From the cell containing the given text, extract its center point as [x, y] coordinate. 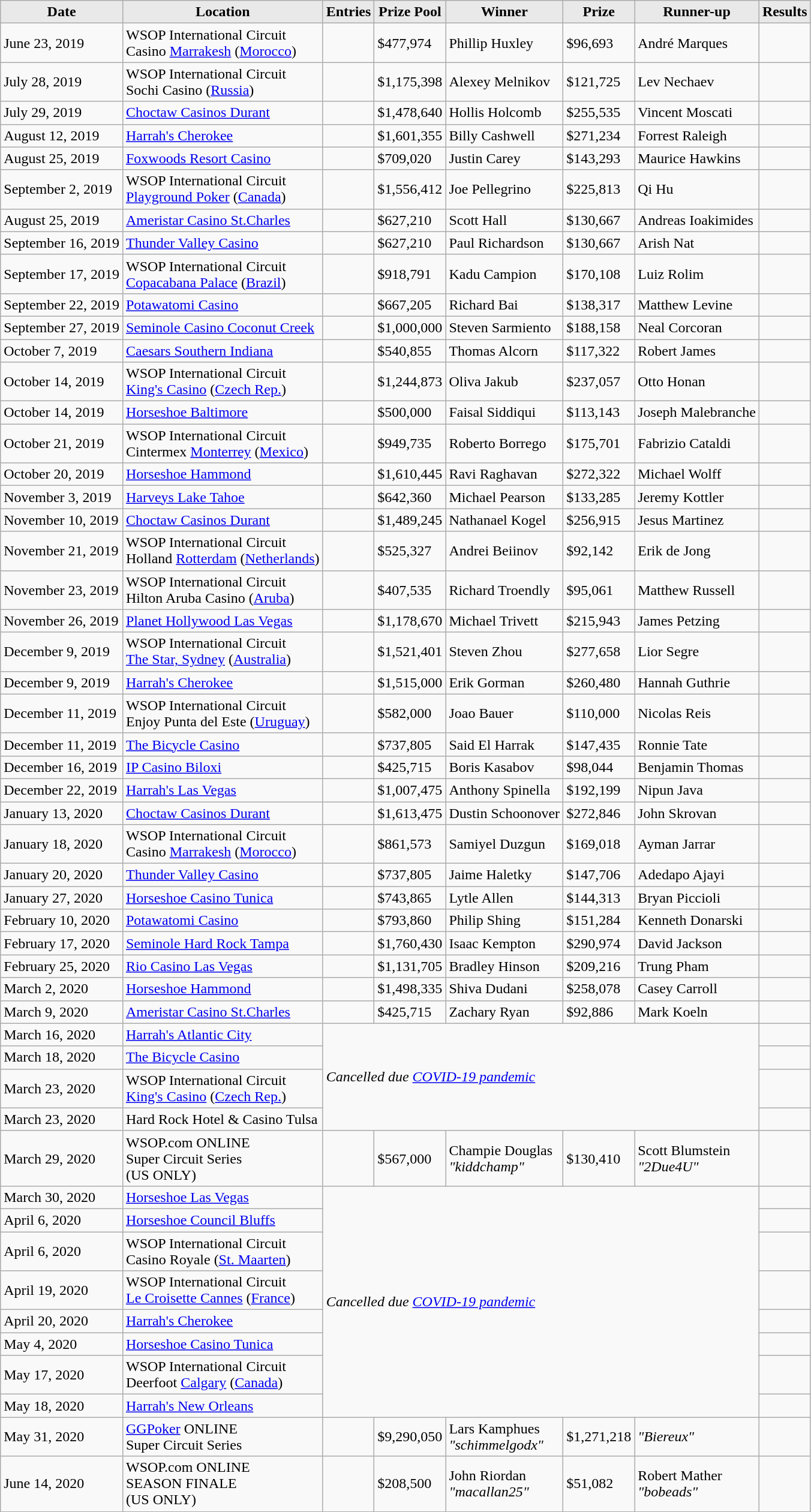
$208,500 [410, 1484]
$793,860 [410, 921]
Bryan Piccioli [697, 898]
Michael Pearson [504, 497]
Kadu Campion [504, 273]
Matthew Russell [697, 590]
$169,018 [599, 844]
Prize Pool [410, 12]
Horseshoe Council Bluffs [223, 1220]
WSOP International CircuitLe Croisette Cannes (France) [223, 1291]
Robert Mather"bobeads" [697, 1484]
James Petzing [697, 621]
$175,701 [599, 444]
Dustin Schoonover [504, 813]
$540,855 [410, 351]
$567,000 [410, 1158]
Horseshoe Baltimore [223, 413]
Michael Trivett [504, 621]
WSOP.com ONLINESEASON FINALE(US ONLY) [223, 1484]
$1,000,000 [410, 327]
May 4, 2020 [62, 1344]
Mark Koeln [697, 1012]
Harrah's Atlantic City [223, 1035]
$92,142 [599, 551]
$1,271,218 [599, 1437]
March 2, 2020 [62, 989]
$1,131,705 [410, 966]
$709,020 [410, 158]
$51,082 [599, 1484]
$1,556,412 [410, 190]
Jeremy Kottler [697, 497]
Runner-up [697, 12]
Arish Nat [697, 243]
WSOP International CircuitDeerfoot Calgary (Canada) [223, 1375]
Seminole Casino Coconut Creek [223, 327]
Lev Nechaev [697, 82]
Entries [349, 12]
$130,410 [599, 1158]
June 14, 2020 [62, 1484]
July 28, 2019 [62, 82]
Hard Rock Hotel & Casino Tulsa [223, 1119]
Winner [504, 12]
Foxwoods Resort Casino [223, 158]
Jesus Martinez [697, 520]
$143,293 [599, 158]
November 10, 2019 [62, 520]
$1,610,445 [410, 474]
$147,435 [599, 744]
WSOP International CircuitSochi Casino (Russia) [223, 82]
Rio Casino Las Vegas [223, 966]
Jaime Haletky [504, 875]
$215,943 [599, 621]
Joao Bauer [504, 714]
May 31, 2020 [62, 1437]
$477,974 [410, 43]
$1,489,245 [410, 520]
January 18, 2020 [62, 844]
Billy Cashwell [504, 136]
$96,693 [599, 43]
January 27, 2020 [62, 898]
Lior Segre [697, 651]
Thomas Alcorn [504, 351]
October 7, 2019 [62, 351]
Matthew Levine [697, 305]
WSOP International CircuitCopacabana Palace (Brazil) [223, 273]
September 17, 2019 [62, 273]
Harrah's New Orleans [223, 1406]
$667,205 [410, 305]
Said El Harrak [504, 744]
Caesars Southern Indiana [223, 351]
David Jackson [697, 943]
$1,601,355 [410, 136]
Luiz Rolim [697, 273]
Samiyel Duzgun [504, 844]
Faisal Siddiqui [504, 413]
Date [62, 12]
Oliva Jakub [504, 381]
November 26, 2019 [62, 621]
Joseph Malebranche [697, 413]
Shiva Dudani [504, 989]
Prize [599, 12]
Philip Shing [504, 921]
Richard Troendly [504, 590]
Qi Hu [697, 190]
November 21, 2019 [62, 551]
$255,535 [599, 113]
Harveys Lake Tahoe [223, 497]
$277,658 [599, 651]
April 19, 2020 [62, 1291]
WSOP.com ONLINESuper Circuit Series(US ONLY) [223, 1158]
WSOP International CircuitHolland Rotterdam (Netherlands) [223, 551]
Alexey Melnikov [504, 82]
February 10, 2020 [62, 921]
Paul Richardson [504, 243]
$260,480 [599, 683]
Hollis Holcomb [504, 113]
January 13, 2020 [62, 813]
$1,244,873 [410, 381]
$272,846 [599, 813]
Maurice Hawkins [697, 158]
Bradley Hinson [504, 966]
Harrah's Las Vegas [223, 790]
Neal Corcoran [697, 327]
$500,000 [410, 413]
André Marques [697, 43]
$918,791 [410, 273]
$133,285 [599, 497]
Vincent Moscati [697, 113]
IP Casino Biloxi [223, 767]
Nipun Java [697, 790]
Trung Pham [697, 966]
Champie Douglas"kiddchamp" [504, 1158]
$407,535 [410, 590]
$272,322 [599, 474]
Michael Wolff [697, 474]
$92,886 [599, 1012]
$98,044 [599, 767]
October 20, 2019 [62, 474]
Planet Hollywood Las Vegas [223, 621]
Otto Honan [697, 381]
Erik Gorman [504, 683]
WSOP International CircuitHilton Aruba Casino (Aruba) [223, 590]
March 18, 2020 [62, 1057]
WSOP International CircuitCintermex Monterrey (Mexico) [223, 444]
July 29, 2019 [62, 113]
$861,573 [410, 844]
$138,317 [599, 305]
WSOP International CircuitEnjoy Punta del Este (Uruguay) [223, 714]
Casey Carroll [697, 989]
$237,057 [599, 381]
$110,000 [599, 714]
GGPoker ONLINESuper Circuit Series [223, 1437]
September 2, 2019 [62, 190]
$525,327 [410, 551]
$1,515,000 [410, 683]
$256,915 [599, 520]
Ayman Jarrar [697, 844]
November 23, 2019 [62, 590]
Justin Carey [504, 158]
Phillip Huxley [504, 43]
$949,735 [410, 444]
$188,158 [599, 327]
$743,865 [410, 898]
$151,284 [599, 921]
John Riordan"macallan25" [504, 1484]
$1,521,401 [410, 651]
Hannah Guthrie [697, 683]
$1,178,670 [410, 621]
March 16, 2020 [62, 1035]
Forrest Raleigh [697, 136]
Horseshoe Las Vegas [223, 1197]
Lars Kamphues"schimmelgodx" [504, 1437]
Ravi Raghavan [504, 474]
Kenneth Donarski [697, 921]
Joe Pellegrino [504, 190]
$192,199 [599, 790]
May 18, 2020 [62, 1406]
Isaac Kempton [504, 943]
February 17, 2020 [62, 943]
Steven Zhou [504, 651]
Anthony Spinella [504, 790]
$582,000 [410, 714]
$225,813 [599, 190]
September 27, 2019 [62, 327]
October 21, 2019 [62, 444]
September 16, 2019 [62, 243]
John Skrovan [697, 813]
December 16, 2019 [62, 767]
Richard Bai [504, 305]
Scott Hall [504, 220]
Scott Blumstein"2Due4U" [697, 1158]
Location [223, 12]
WSOP International CircuitPlayground Poker (Canada) [223, 190]
WSOP International CircuitCasino Royale (St. Maarten) [223, 1251]
$1,498,335 [410, 989]
$117,322 [599, 351]
$1,007,475 [410, 790]
December 22, 2019 [62, 790]
Benjamin Thomas [697, 767]
$95,061 [599, 590]
$113,143 [599, 413]
May 17, 2020 [62, 1375]
January 20, 2020 [62, 875]
Fabrizio Cataldi [697, 444]
$642,360 [410, 497]
$271,234 [599, 136]
$1,760,430 [410, 943]
March 9, 2020 [62, 1012]
Seminole Hard Rock Tampa [223, 943]
February 25, 2020 [62, 966]
Boris Kasabov [504, 767]
Nathanael Kogel [504, 520]
Erik de Jong [697, 551]
$1,613,475 [410, 813]
$1,175,398 [410, 82]
$144,313 [599, 898]
Steven Sarmiento [504, 327]
Lytle Allen [504, 898]
Robert James [697, 351]
$258,078 [599, 989]
Andreas Ioakimides [697, 220]
WSOP International CircuitThe Star, Sydney (Australia) [223, 651]
Nicolas Reis [697, 714]
June 23, 2019 [62, 43]
Zachary Ryan [504, 1012]
$290,974 [599, 943]
"Biereux" [697, 1437]
March 30, 2020 [62, 1197]
$121,725 [599, 82]
$9,290,050 [410, 1437]
April 20, 2020 [62, 1321]
Adedapo Ajayi [697, 875]
Results [785, 12]
$209,216 [599, 966]
$147,706 [599, 875]
$170,108 [599, 273]
Ronnie Tate [697, 744]
November 3, 2019 [62, 497]
$1,478,640 [410, 113]
August 12, 2019 [62, 136]
Roberto Borrego [504, 444]
September 22, 2019 [62, 305]
Andrei Beiinov [504, 551]
March 29, 2020 [62, 1158]
